Capture the cell that displays the provided text and extract its [X, Y] central coordinate. 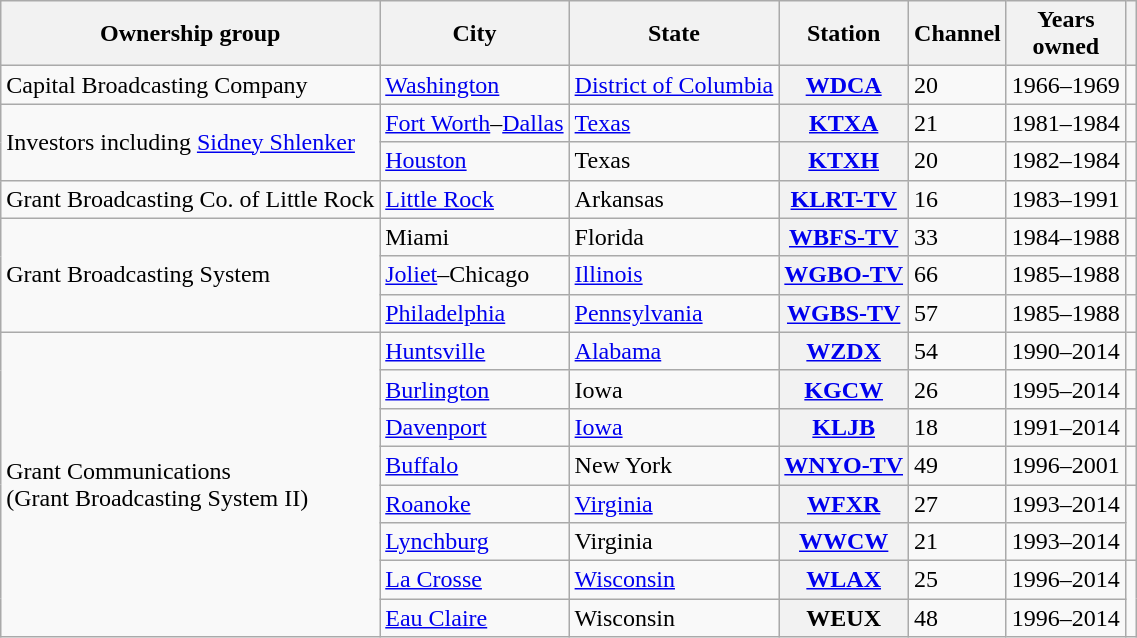
Station [844, 34]
Arkansas [674, 199]
Florida [674, 237]
1996–2001 [1066, 465]
26 [958, 389]
Philadelphia [474, 313]
Grant Communications(Grant Broadcasting System II) [190, 484]
La Crosse [474, 580]
KGCW [844, 389]
Capital Broadcasting Company [190, 85]
49 [958, 465]
New York [674, 465]
Fort Worth–Dallas [474, 123]
1966–1969 [1066, 85]
KTXH [844, 161]
WGBO-TV [844, 275]
KTXA [844, 123]
1990–2014 [1066, 351]
WWCW [844, 542]
KLJB [844, 427]
WEUX [844, 618]
WNYO-TV [844, 465]
Grant Broadcasting System [190, 275]
Eau Claire [474, 618]
18 [958, 427]
1995–2014 [1066, 389]
16 [958, 199]
Miami [474, 237]
Illinois [674, 275]
Buffalo [474, 465]
Grant Broadcasting Co. of Little Rock [190, 199]
Huntsville [474, 351]
1981–1984 [1066, 123]
Houston [474, 161]
Lynchburg [474, 542]
District of Columbia [674, 85]
Pennsylvania [674, 313]
25 [958, 580]
WZDX [844, 351]
City [474, 34]
KLRT-TV [844, 199]
33 [958, 237]
Burlington [474, 389]
WFXR [844, 503]
State [674, 34]
Ownership group [190, 34]
WBFS-TV [844, 237]
Channel [958, 34]
Alabama [674, 351]
1982–1984 [1066, 161]
Roanoke [474, 503]
48 [958, 618]
27 [958, 503]
Davenport [474, 427]
Yearsowned [1066, 34]
1991–2014 [1066, 427]
1984–1988 [1066, 237]
66 [958, 275]
Investors including Sidney Shlenker [190, 142]
Washington [474, 85]
54 [958, 351]
WGBS-TV [844, 313]
WLAX [844, 580]
Joliet–Chicago [474, 275]
57 [958, 313]
WDCA [844, 85]
1983–1991 [1066, 199]
Little Rock [474, 199]
